Scan for the cell matching the given text and deliver its [X, Y] coordinate at center. 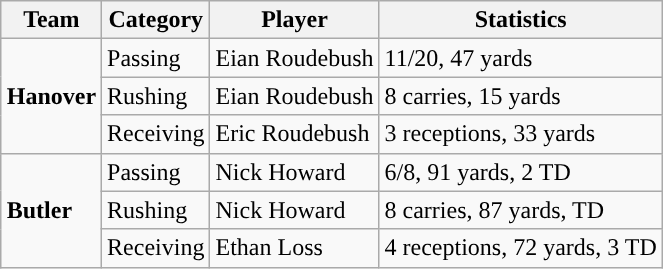
Team [51, 20]
Statistics [520, 20]
Ethan Loss [294, 248]
4 receptions, 72 yards, 3 TD [520, 248]
Category [156, 20]
3 receptions, 33 yards [520, 134]
11/20, 47 yards [520, 58]
Eric Roudebush [294, 134]
Player [294, 20]
8 carries, 87 yards, TD [520, 210]
Butler [51, 210]
6/8, 91 yards, 2 TD [520, 172]
Hanover [51, 96]
8 carries, 15 yards [520, 96]
